Locate the cell with the specified text and output its (x, y) center coordinate. 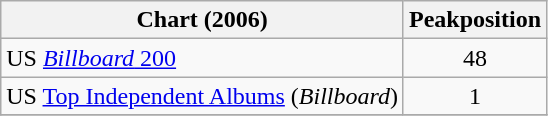
48 (474, 58)
US Top Independent Albums (Billboard) (202, 96)
1 (474, 96)
US Billboard 200 (202, 58)
Chart (2006) (202, 20)
Peakposition (474, 20)
